Identify which cell holds the provided text, then report its (x, y) central coordinate. 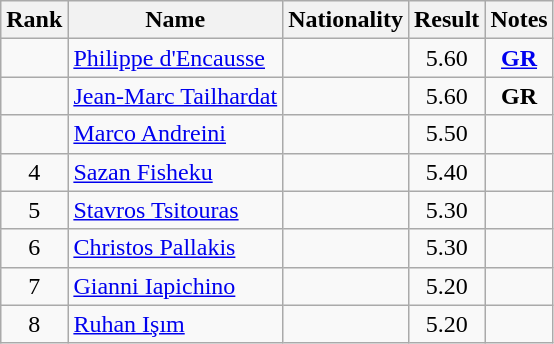
7 (34, 286)
Philippe d'Encausse (176, 58)
6 (34, 248)
5 (34, 210)
Nationality (346, 20)
Gianni Iapichino (176, 286)
4 (34, 172)
Notes (519, 20)
Name (176, 20)
Result (446, 20)
Stavros Tsitouras (176, 210)
5.40 (446, 172)
5.50 (446, 134)
Ruhan Işım (176, 324)
Marco Andreini (176, 134)
Sazan Fisheku (176, 172)
Rank (34, 20)
Jean-Marc Tailhardat (176, 96)
8 (34, 324)
Christos Pallakis (176, 248)
